Output the (x, y) coordinate of the center of the cell containing the given text.  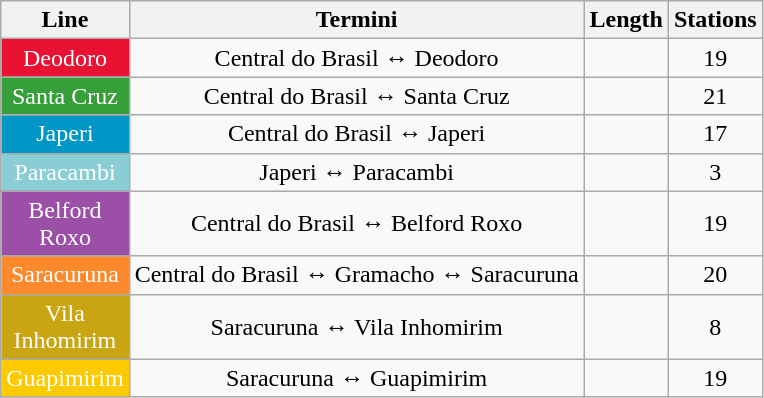
Central do Brasil ↔ Santa Cruz (356, 96)
Central do Brasil ↔ Japeri (356, 134)
20 (715, 275)
Stations (715, 20)
Saracuruna ↔ Vila Inhomirim (356, 326)
Guapimirim (65, 378)
Saracuruna ↔ Guapimirim (356, 378)
Belford Roxo (65, 224)
8 (715, 326)
Japeri (65, 134)
Santa Cruz (65, 96)
Length (626, 20)
17 (715, 134)
Termini (356, 20)
Vila Inhomirim (65, 326)
Saracuruna (65, 275)
Central do Brasil ↔ Deodoro (356, 58)
21 (715, 96)
Central do Brasil ↔ Gramacho ↔ Saracuruna (356, 275)
Central do Brasil ↔ Belford Roxo (356, 224)
Japeri ↔ Paracambi (356, 172)
Line (65, 20)
3 (715, 172)
Paracambi (65, 172)
Deodoro (65, 58)
